Identify which cell holds the provided text, then report its [x, y] central coordinate. 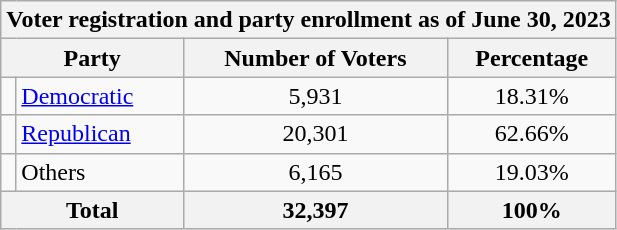
Democratic [100, 96]
20,301 [316, 134]
100% [532, 210]
62.66% [532, 134]
Total [92, 210]
Party [92, 58]
19.03% [532, 172]
Percentage [532, 58]
5,931 [316, 96]
6,165 [316, 172]
Republican [100, 134]
Number of Voters [316, 58]
Voter registration and party enrollment as of June 30, 2023 [308, 20]
Others [100, 172]
18.31% [532, 96]
32,397 [316, 210]
